Capture the cell that displays the provided text and extract its [x, y] central coordinate. 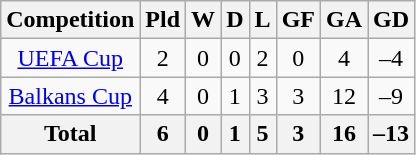
L [262, 20]
Balkans Cup [70, 96]
12 [344, 96]
Competition [70, 20]
UEFA Cup [70, 58]
–9 [392, 96]
6 [163, 134]
D [235, 20]
16 [344, 134]
W [204, 20]
GD [392, 20]
–13 [392, 134]
Pld [163, 20]
GF [298, 20]
5 [262, 134]
Total [70, 134]
–4 [392, 58]
GA [344, 20]
